For the text-containing cell, return its midpoint in (X, Y) coordinate format. 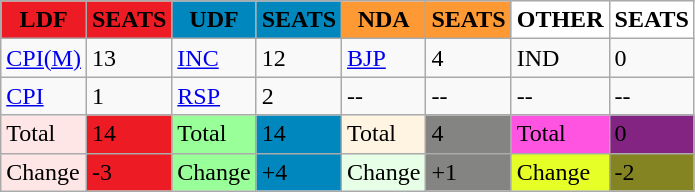
OTHER (560, 20)
CPI (44, 96)
-3 (128, 172)
INC (214, 58)
+1 (468, 172)
13 (128, 58)
NDA (384, 20)
UDF (214, 20)
+4 (298, 172)
12 (298, 58)
BJP (384, 58)
CPI(M) (44, 58)
LDF (44, 20)
2 (298, 96)
-2 (652, 172)
1 (128, 96)
RSP (214, 96)
IND (560, 58)
